Search for the cell housing the specified text and yield its [X, Y] center coordinate. 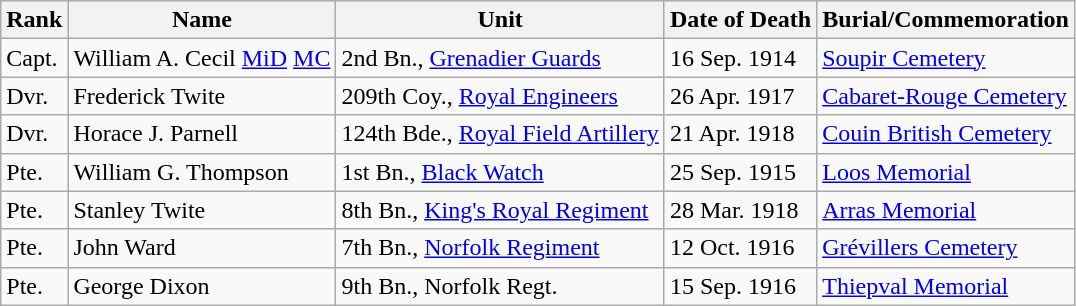
Stanley Twite [202, 210]
Capt. [34, 58]
Frederick Twite [202, 96]
William A. Cecil MiD MC [202, 58]
12 Oct. 1916 [740, 248]
28 Mar. 1918 [740, 210]
Burial/Commemoration [946, 20]
8th Bn., King's Royal Regiment [500, 210]
9th Bn., Norfolk Regt. [500, 286]
Grévillers Cemetery [946, 248]
209th Coy., Royal Engineers [500, 96]
7th Bn., Norfolk Regiment [500, 248]
26 Apr. 1917 [740, 96]
25 Sep. 1915 [740, 172]
John Ward [202, 248]
Cabaret-Rouge Cemetery [946, 96]
15 Sep. 1916 [740, 286]
Unit [500, 20]
16 Sep. 1914 [740, 58]
1st Bn., Black Watch [500, 172]
124th Bde., Royal Field Artillery [500, 134]
William G. Thompson [202, 172]
Horace J. Parnell [202, 134]
Thiepval Memorial [946, 286]
Couin British Cemetery [946, 134]
Soupir Cemetery [946, 58]
Name [202, 20]
Rank [34, 20]
Loos Memorial [946, 172]
2nd Bn., Grenadier Guards [500, 58]
George Dixon [202, 286]
Date of Death [740, 20]
21 Apr. 1918 [740, 134]
Arras Memorial [946, 210]
